Pinpoint the cell where the given text exists, returning its (x, y) midpoint coordinate. 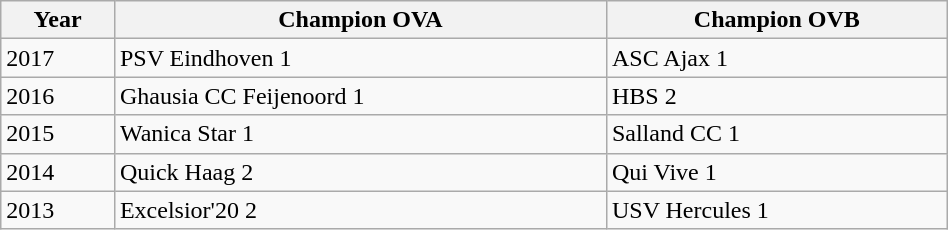
Champion OVB (776, 20)
2013 (58, 210)
2015 (58, 134)
ASC Ajax 1 (776, 58)
Champion OVA (360, 20)
Ghausia CC Feijenoord 1 (360, 96)
Salland CC 1 (776, 134)
Quick Haag 2 (360, 172)
PSV Eindhoven 1 (360, 58)
Qui Vive 1 (776, 172)
2017 (58, 58)
Excelsior'20 2 (360, 210)
Year (58, 20)
HBS 2 (776, 96)
2014 (58, 172)
USV Hercules 1 (776, 210)
2016 (58, 96)
Wanica Star 1 (360, 134)
